Search for the cell housing the specified text and yield its (x, y) center coordinate. 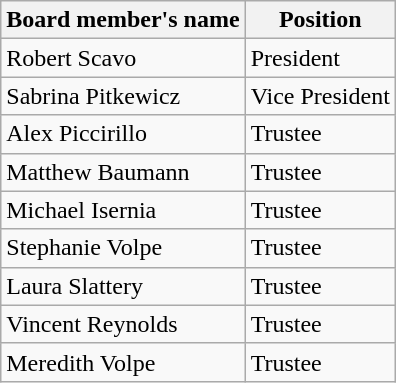
President (320, 58)
Vincent Reynolds (123, 324)
Stephanie Volpe (123, 248)
Vice President (320, 96)
Matthew Baumann (123, 172)
Alex Piccirillo (123, 134)
Position (320, 20)
Robert Scavo (123, 58)
Sabrina Pitkewicz (123, 96)
Laura Slattery (123, 286)
Michael Isernia (123, 210)
Board member's name (123, 20)
Meredith Volpe (123, 362)
